Find where the given text appears and provide that cell's center as [X, Y] coordinate. 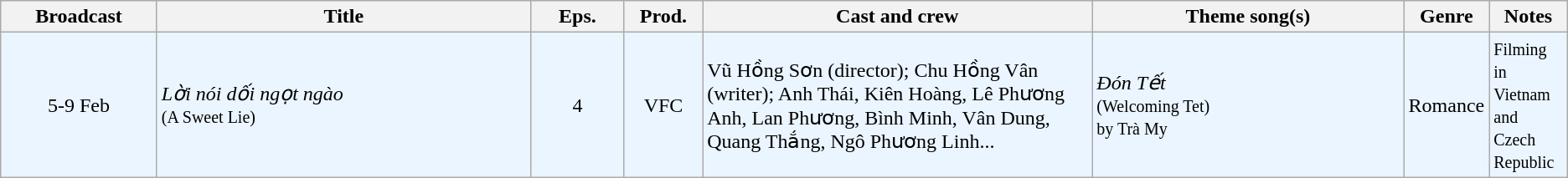
4 [577, 105]
Title [343, 17]
Theme song(s) [1248, 17]
Filming in Vietnam and Czech Republic [1529, 105]
Eps. [577, 17]
Romance [1447, 105]
5-9 Feb [79, 105]
Vũ Hồng Sơn (director); Chu Hồng Vân (writer); Anh Thái, Kiên Hoàng, Lê Phương Anh, Lan Phương, Bình Minh, Vân Dung, Quang Thắng, Ngô Phương Linh... [898, 105]
Broadcast [79, 17]
VFC [663, 105]
Lời nói dối ngọt ngào (A Sweet Lie) [343, 105]
Genre [1447, 17]
Đón Tết (Welcoming Tet)by Trà My [1248, 105]
Cast and crew [898, 17]
Prod. [663, 17]
Notes [1529, 17]
